Find where the given text appears and provide that cell's center as [X, Y] coordinate. 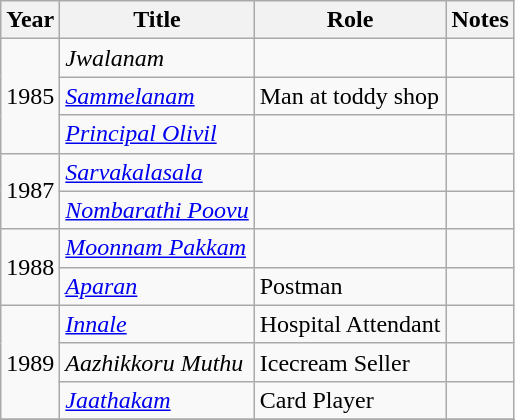
Icecream Seller [350, 362]
Aparan [157, 286]
1988 [30, 267]
Jaathakam [157, 400]
Jwalanam [157, 58]
Sammelanam [157, 96]
Title [157, 20]
Year [30, 20]
Principal Olivil [157, 134]
Innale [157, 324]
Moonnam Pakkam [157, 248]
Nombarathi Poovu [157, 210]
1989 [30, 362]
Aazhikkoru Muthu [157, 362]
1985 [30, 96]
Man at toddy shop [350, 96]
Hospital Attendant [350, 324]
1987 [30, 191]
Notes [480, 20]
Postman [350, 286]
Sarvakalasala [157, 172]
Card Player [350, 400]
Role [350, 20]
